Detect which cell encompasses the target text, then output its [x, y] center coordinate. 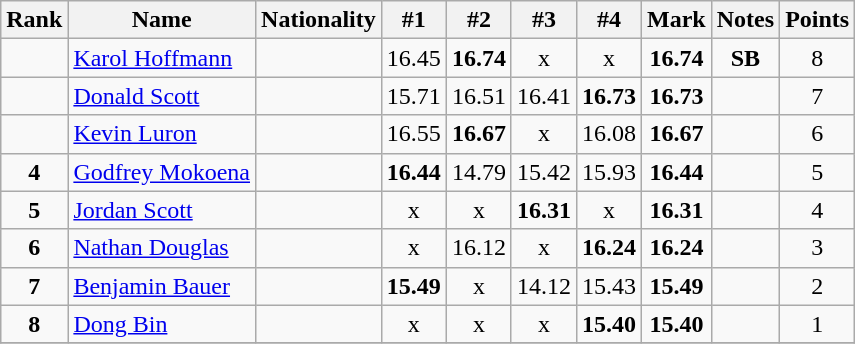
2 [818, 286]
Karol Hoffmann [162, 58]
#4 [608, 20]
Mark [677, 20]
16.12 [478, 248]
Points [818, 20]
Nathan Douglas [162, 248]
Kevin Luron [162, 134]
Name [162, 20]
15.71 [414, 96]
16.45 [414, 58]
Nationality [319, 20]
16.08 [608, 134]
Godfrey Mokoena [162, 172]
SB [745, 58]
16.41 [544, 96]
16.51 [478, 96]
16.55 [414, 134]
3 [818, 248]
14.12 [544, 286]
15.42 [544, 172]
Notes [745, 20]
14.79 [478, 172]
Dong Bin [162, 324]
15.43 [608, 286]
#2 [478, 20]
#3 [544, 20]
Donald Scott [162, 96]
1 [818, 324]
#1 [414, 20]
Benjamin Bauer [162, 286]
Jordan Scott [162, 210]
15.93 [608, 172]
Rank [34, 20]
